Determine the (X, Y) coordinate at the center of the cell enclosing the given text.  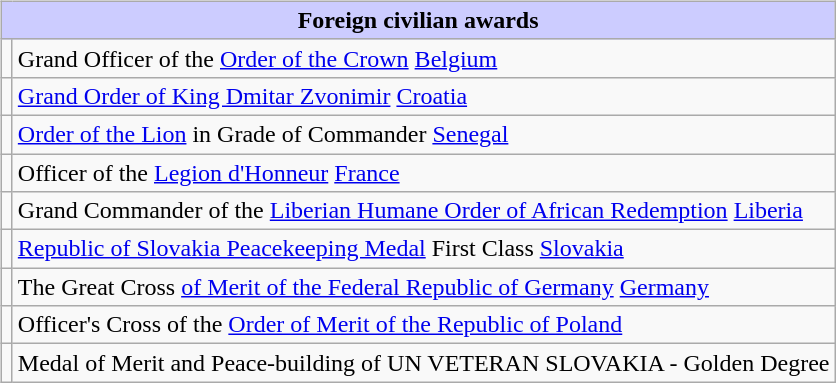
Officer of the Legion d'Honneur France (424, 173)
Officer's Cross of the Order of Merit of the Republic of Poland (424, 325)
Republic of Slovakia Peacekeeping Medal First Class Slovakia (424, 249)
Order of the Lion in Grade of Commander Senegal (424, 134)
Grand Officer of the Order of the Crown Belgium (424, 58)
Foreign civilian awards (418, 20)
Grand Commander of the Liberian Humane Order of African Redemption Liberia (424, 211)
Medal of Merit and Peace-building of UN VETERAN SLOVAKIA - Golden Degree (424, 363)
Grand Order of King Dmitar Zvonimir Croatia (424, 96)
The Great Cross of Merit of the Federal Republic of Germany Germany (424, 287)
